Provide the (X, Y) coordinate of the cell's center where the given text is located.  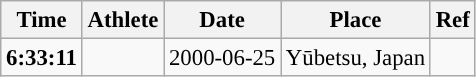
2000-06-25 (222, 58)
Time (42, 20)
Place (356, 20)
Yūbetsu, Japan (356, 58)
Date (222, 20)
Athlete (122, 20)
6:33:11 (42, 58)
Ref (452, 20)
